Capture the cell that displays the provided text and extract its (X, Y) central coordinate. 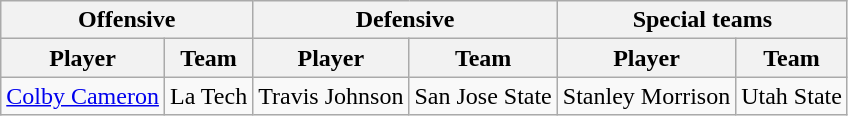
Defensive (406, 20)
Utah State (792, 96)
Colby Cameron (83, 96)
Offensive (127, 20)
Stanley Morrison (646, 96)
La Tech (208, 96)
Travis Johnson (331, 96)
San Jose State (483, 96)
Special teams (702, 20)
